Identify which cell holds the provided text, then report its [X, Y] central coordinate. 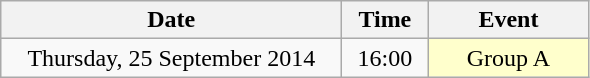
Time [385, 20]
Event [508, 20]
Date [172, 20]
Group A [508, 58]
16:00 [385, 58]
Thursday, 25 September 2014 [172, 58]
